Capture the cell that displays the provided text and extract its (X, Y) central coordinate. 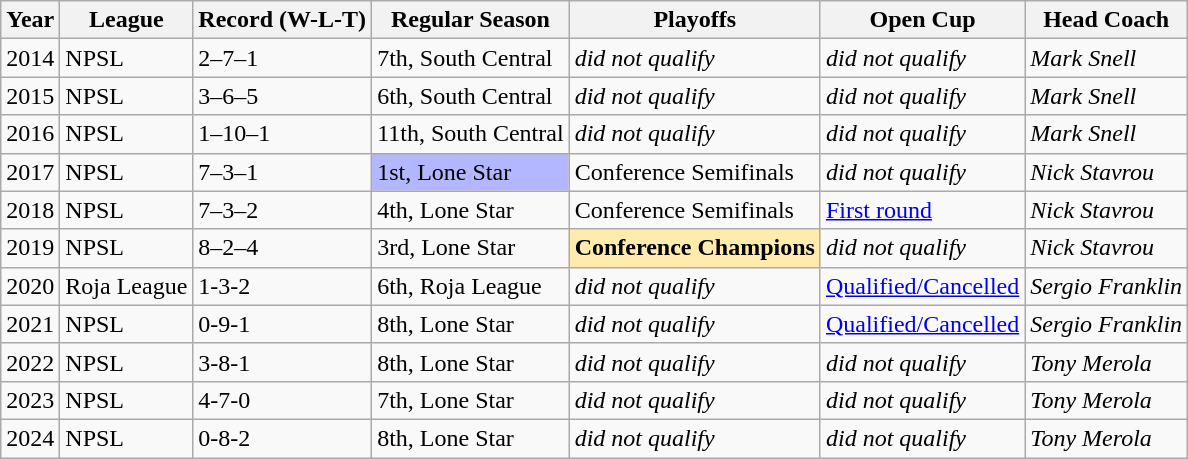
Conference Champions (694, 248)
2015 (30, 96)
2020 (30, 286)
7th, South Central (471, 58)
3-8-1 (282, 362)
3–6–5 (282, 96)
2023 (30, 400)
4-7-0 (282, 400)
6th, South Central (471, 96)
2021 (30, 324)
Year (30, 20)
0-8-2 (282, 438)
7–3–1 (282, 172)
Regular Season (471, 20)
1-3-2 (282, 286)
Open Cup (922, 20)
6th, Roja League (471, 286)
1st, Lone Star (471, 172)
0-9-1 (282, 324)
2018 (30, 210)
2–7–1 (282, 58)
Playoffs (694, 20)
1–10–1 (282, 134)
2024 (30, 438)
2017 (30, 172)
11th, South Central (471, 134)
2016 (30, 134)
3rd, Lone Star (471, 248)
League (126, 20)
2022 (30, 362)
Head Coach (1106, 20)
First round (922, 210)
8–2–4 (282, 248)
2019 (30, 248)
7th, Lone Star (471, 400)
Record (W-L-T) (282, 20)
7–3–2 (282, 210)
Roja League (126, 286)
2014 (30, 58)
4th, Lone Star (471, 210)
